Provide the [X, Y] coordinate of the cell's center where the given text is located.  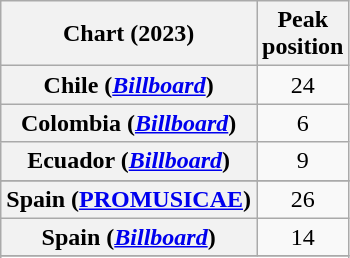
26 [303, 199]
Spain (PROMUSICAE) [129, 199]
Spain (Billboard) [129, 237]
Chart (2023) [129, 34]
6 [303, 123]
Colombia (Billboard) [129, 123]
Peakposition [303, 34]
Ecuador (Billboard) [129, 161]
Chile (Billboard) [129, 85]
14 [303, 237]
24 [303, 85]
9 [303, 161]
